For the text-containing cell, return its midpoint in (x, y) coordinate format. 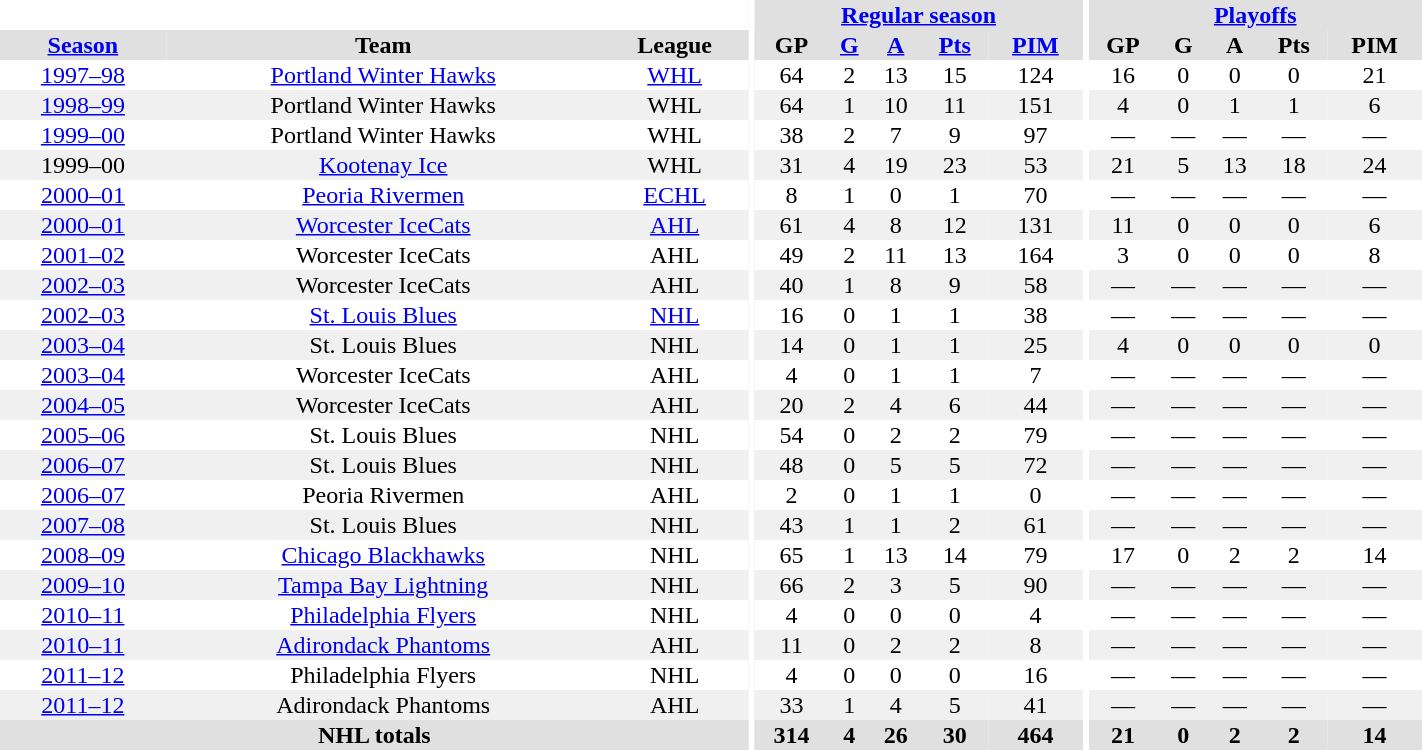
2004–05 (83, 405)
314 (791, 735)
31 (791, 165)
ECHL (675, 195)
97 (1036, 135)
58 (1036, 285)
164 (1036, 255)
48 (791, 465)
2008–09 (83, 555)
49 (791, 255)
Regular season (918, 15)
43 (791, 525)
18 (1294, 165)
Team (384, 45)
25 (1036, 345)
66 (791, 585)
15 (954, 75)
2005–06 (83, 435)
41 (1036, 705)
1998–99 (83, 105)
Tampa Bay Lightning (384, 585)
26 (896, 735)
17 (1122, 555)
Playoffs (1255, 15)
24 (1374, 165)
23 (954, 165)
124 (1036, 75)
Chicago Blackhawks (384, 555)
Season (83, 45)
NHL totals (374, 735)
44 (1036, 405)
40 (791, 285)
33 (791, 705)
12 (954, 225)
151 (1036, 105)
70 (1036, 195)
2007–08 (83, 525)
90 (1036, 585)
2009–10 (83, 585)
2001–02 (83, 255)
53 (1036, 165)
30 (954, 735)
League (675, 45)
464 (1036, 735)
19 (896, 165)
1997–98 (83, 75)
Kootenay Ice (384, 165)
20 (791, 405)
10 (896, 105)
131 (1036, 225)
72 (1036, 465)
54 (791, 435)
65 (791, 555)
